Scan for the cell matching the given text and deliver its (x, y) coordinate at center. 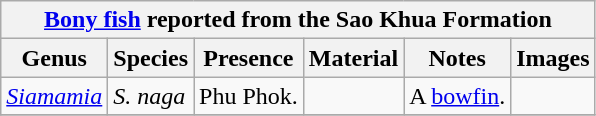
Notes (458, 58)
Bony fish reported from the Sao Khua Formation (298, 20)
Genus (54, 58)
Siamamia (54, 96)
Species (151, 58)
S. naga (151, 96)
A bowfin. (458, 96)
Presence (249, 58)
Material (353, 58)
Phu Phok. (249, 96)
Images (553, 58)
